For the text-containing cell, return its midpoint in [X, Y] coordinate format. 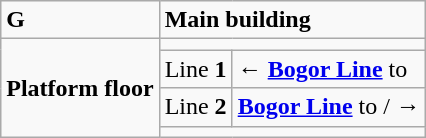
Bogor Line to / → [328, 107]
Platform floor [80, 88]
Line 1 [196, 69]
Main building [292, 20]
G [80, 20]
Line 2 [196, 107]
← Bogor Line to [328, 69]
